Pinpoint the cell where the given text exists, returning its (x, y) midpoint coordinate. 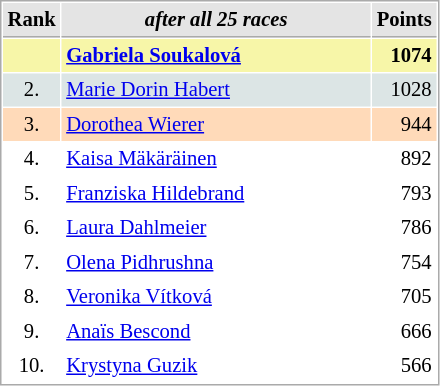
5. (32, 194)
Franziska Hildebrand (216, 194)
Gabriela Soukalová (216, 56)
666 (404, 332)
Kaisa Mäkäräinen (216, 158)
Dorothea Wierer (216, 124)
786 (404, 228)
Points (404, 20)
793 (404, 194)
892 (404, 158)
754 (404, 262)
Veronika Vítková (216, 296)
4. (32, 158)
7. (32, 262)
9. (32, 332)
after all 25 races (216, 20)
1028 (404, 90)
Marie Dorin Habert (216, 90)
705 (404, 296)
944 (404, 124)
Krystyna Guzik (216, 366)
Rank (32, 20)
566 (404, 366)
Olena Pidhrushna (216, 262)
Anaïs Bescond (216, 332)
Laura Dahlmeier (216, 228)
8. (32, 296)
3. (32, 124)
1074 (404, 56)
10. (32, 366)
6. (32, 228)
2. (32, 90)
